For the text-containing cell, return its midpoint in [X, Y] coordinate format. 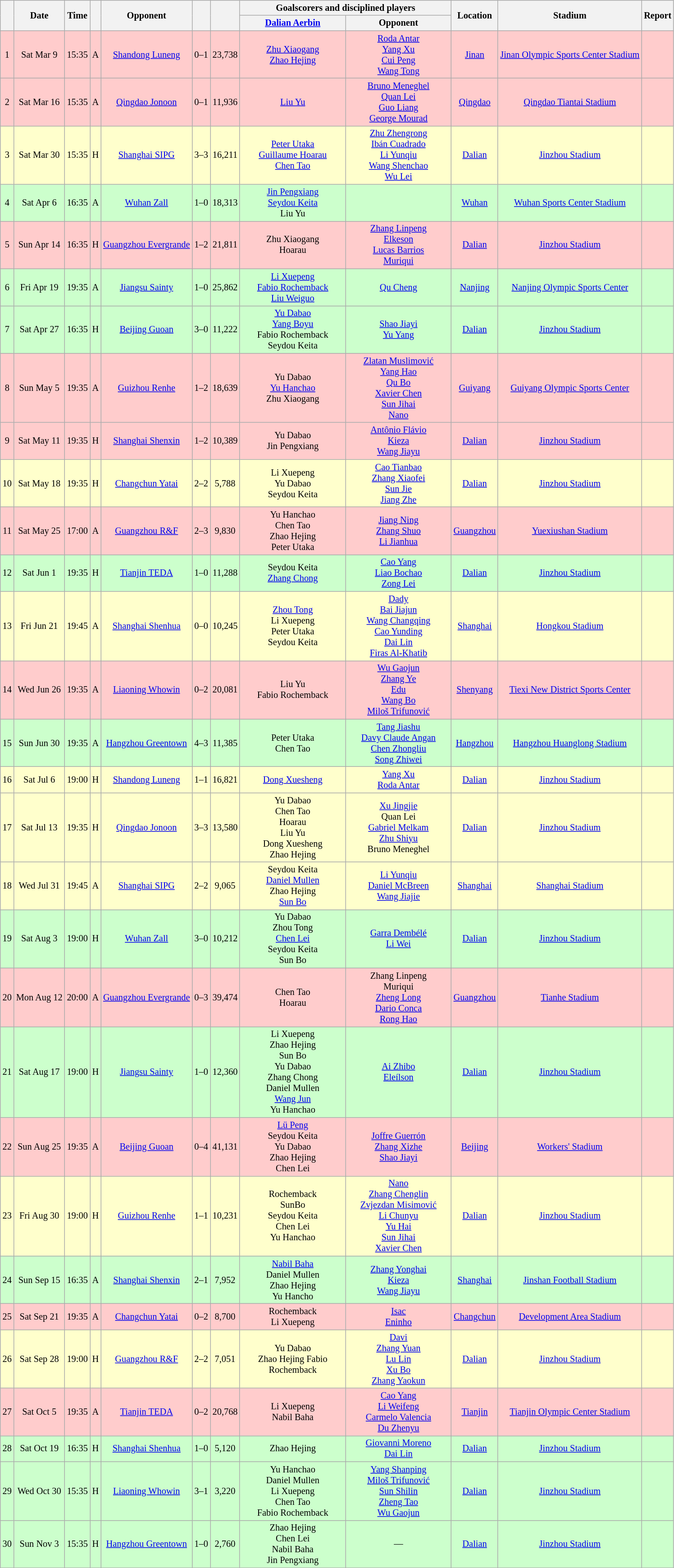
Sat May 18 [40, 483]
Yang Shanping Miloš Trifunović Sun Shilin Zheng Tao Wu Gaojun [398, 1491]
10,231 [225, 1216]
Jin Pengxiang Seydou Keita Liu Yu [293, 203]
Tiexi New District Sports Center [569, 690]
Stadium [569, 15]
Giovanni Moreno Dai Lin [398, 1449]
Wed Oct 30 [40, 1491]
18,313 [225, 203]
Yu Dabao Jin Pengxiang [293, 441]
Rochemback Li Xuepeng [293, 1316]
25 [7, 1316]
Nanjing Olympic Sports Center [569, 287]
Zhu Xiaogang Zhao Hejing [293, 55]
Wuhan [475, 203]
Hongkou Stadium [569, 626]
Mon Aug 12 [40, 997]
10,212 [225, 939]
Goalscorers and disciplined players [345, 8]
Sat May 11 [40, 441]
7,051 [225, 1359]
Yu Hanchao Chen Tao Zhao Hejing Peter Utaka [293, 531]
Dalian Aerbin [293, 23]
Yu Dabao Yang Boyu Fabio Rochemback Seydou Keita [293, 330]
Yu Dabao Zhou Tong Chen Lei Seydou Keita Sun Bo [293, 939]
Sat Jul 6 [40, 779]
9 [7, 441]
Sat Jul 13 [40, 827]
Changchun [475, 1316]
Sat Oct 5 [40, 1412]
Jinan Olympic Sports Center Stadium [569, 55]
16 [7, 779]
Yang Xu Roda Antar [398, 779]
Nanjing [475, 287]
Chen Tao Hoarau [293, 997]
17:00 [77, 531]
Rochemback SunBo Seydou Keita Chen Lei Yu Hanchao [293, 1216]
5 [7, 245]
3 [7, 155]
14 [7, 690]
Date [40, 15]
Dong Xuesheng [293, 779]
18,639 [225, 388]
Wed Jun 26 [40, 690]
Shenyang [475, 690]
8 [7, 388]
2–3 [201, 531]
Joffre Guerrón Zhang Xizhe Shao Jiayi [398, 1146]
Peter Utaka Guillaume Hoarau Chen Tao [293, 155]
Antônio Flávio Kieza Wang Jiayu [398, 441]
11,385 [225, 743]
Isac Eninho [398, 1316]
Zhu Zhengrong Ibán Cuadrado Li Yunqiu Wang Shenchao Wu Lei [398, 155]
Cao Tianbao Zhang Xiaofei Sun Jie Jiang Zhe [398, 483]
1 [7, 55]
20:00 [77, 997]
21 [7, 1072]
Sun Apr 14 [40, 245]
4 [7, 203]
Qingdao [475, 102]
Beijing [475, 1146]
Sun Sep 15 [40, 1280]
Sun Nov 3 [40, 1544]
Li Xuepeng Yu Dabao Seydou Keita [293, 483]
30 [7, 1544]
Ai Zhibo Eleílson [398, 1072]
6 [7, 287]
Xu Jingjie Quan Lei Gabriel Melkam Zhu Shiyu Bruno Meneghel [398, 827]
20,768 [225, 1412]
Roda Antar Yang Xu Cui Peng Wang Tong [398, 55]
Li Xuepeng Fabio Rochemback Liu Weiguo [293, 287]
0–0 [201, 626]
25,862 [225, 287]
Zhou Tong Li Xuepeng Peter Utaka Seydou Keita [293, 626]
4–3 [201, 743]
Sat Mar 16 [40, 102]
Shanghai Stadium [569, 886]
Sat Jun 1 [40, 573]
Yuexiushan Stadium [569, 531]
Tianjin [475, 1412]
Location [475, 15]
Tianhe Stadium [569, 997]
5,788 [225, 483]
Zhao Hejing Chen Lei Nabil Baha Jin Pengxiang [293, 1544]
Wuhan Sports Center Stadium [569, 203]
39,474 [225, 997]
Peter Utaka Chen Tao [293, 743]
20,081 [225, 690]
Sun Aug 25 [40, 1146]
Zhu Xiaogang Hoarau [293, 245]
Sat Mar 9 [40, 55]
Davi Zhang Yuan Lu Lin Xu Bo Zhang Yaokun [398, 1359]
24 [7, 1280]
Fri Apr 19 [40, 287]
Qingdao Tiantai Stadium [569, 102]
11,936 [225, 102]
21,811 [225, 245]
Li Yunqiu Daniel McBreen Wang Jiajie [398, 886]
9,065 [225, 886]
Sat Apr 6 [40, 203]
17 [7, 827]
19 [7, 939]
Sat Sep 21 [40, 1316]
Zhang Yonghai Kieza Wang Jiayu [398, 1280]
Workers' Stadium [569, 1146]
Wu Gaojun Zhang Ye Edu Wang Bo Miloš Trifunović [398, 690]
Hangzhou Huanglong Stadium [569, 743]
18 [7, 886]
0–4 [201, 1146]
Tianjin Olympic Center Stadium [569, 1412]
10,389 [225, 441]
Sat May 25 [40, 531]
3–1 [201, 1491]
16,211 [225, 155]
Sat Aug 3 [40, 939]
27 [7, 1412]
Yu Dabao Chen Tao Hoarau Liu Yu Dong Xuesheng Zhao Hejing [293, 827]
Nabil Baha Daniel Mullen Zhao Hejing Yu Hancho [293, 1280]
Sun May 5 [40, 388]
Liu Yu Fabio Rochemback [293, 690]
Sat Mar 30 [40, 155]
Seydou Keita Zhang Chong [293, 573]
11,222 [225, 330]
Nano Zhang Chenglin Zvjezdan Misimović Li Chunyu Yu Hai Sun Jihai Xavier Chen [398, 1216]
7 [7, 330]
9,830 [225, 531]
10 [7, 483]
29 [7, 1491]
— [398, 1544]
8,700 [225, 1316]
Yu Dabao Yu Hanchao Zhu Xiaogang [293, 388]
Sat Oct 19 [40, 1449]
23 [7, 1216]
Sat Sep 28 [40, 1359]
Sun Jun 30 [40, 743]
Wed Jul 31 [40, 886]
Development Area Stadium [569, 1316]
2–1 [201, 1280]
20 [7, 997]
10,245 [225, 626]
22 [7, 1146]
Sat Apr 27 [40, 330]
Seydou Keita Daniel Mullen Zhao Hejing Sun Bo [293, 886]
Lü Peng Seydou Keita Yu Dabao Zhao Hejing Chen Lei [293, 1146]
13,580 [225, 827]
Zlatan Muslimović Yang Hao Qu Bo Xavier Chen Sun Jihai Nano [398, 388]
2 [7, 102]
Yu Dabao Zhao Hejing Fabio Rochemback [293, 1359]
2,760 [225, 1544]
Zhang Linpeng Elkeson Lucas Barrios Muriqui [398, 245]
11,288 [225, 573]
28 [7, 1449]
Garra Dembélé Li Wei [398, 939]
Liu Yu [293, 102]
7,952 [225, 1280]
Sat Aug 17 [40, 1072]
Jinan [475, 55]
Dady Bai Jiajun Wang ChangqingCao Yunding Dai Lin Firas Al-Khatib [398, 626]
Zhao Hejing [293, 1449]
Fri Jun 21 [40, 626]
0–3 [201, 997]
Cao Yang Liao Bochao Zong Lei [398, 573]
Guiyang Olympic Sports Center [569, 388]
Yu Hanchao Daniel Mullen Li Xuepeng Chen Tao Fabio Rochemback [293, 1491]
23,738 [225, 55]
5,120 [225, 1449]
16,821 [225, 779]
41,131 [225, 1146]
Fri Aug 30 [40, 1216]
Shao Jiayi Yu Yang [398, 330]
11 [7, 531]
12 [7, 573]
12,360 [225, 1072]
Tang Jiashu Davy Claude Angan Chen Zhongliu Song Zhiwei [398, 743]
Jiang Ning Zhang Shuo Li Jianhua [398, 531]
Bruno Meneghel Quan Lei Guo Liang George Mourad [398, 102]
Qu Cheng [398, 287]
15 [7, 743]
Cao Yang Li Weifeng Carmelo Valencia Du Zhenyu [398, 1412]
Li Xuepeng Zhao Hejing Sun Bo Yu Dabao Zhang Chong Daniel Mullen Wang Jun Yu Hanchao [293, 1072]
Report [658, 15]
13 [7, 626]
Guiyang [475, 388]
3,220 [225, 1491]
Hangzhou [475, 743]
Li Xuepeng Nabil Baha [293, 1412]
Jinshan Football Stadium [569, 1280]
Time [77, 15]
26 [7, 1359]
Zhang Linpeng Muriqui Zheng Long Dario Conca Rong Hao [398, 997]
